Locate the cell with the specified text and output its [x, y] center coordinate. 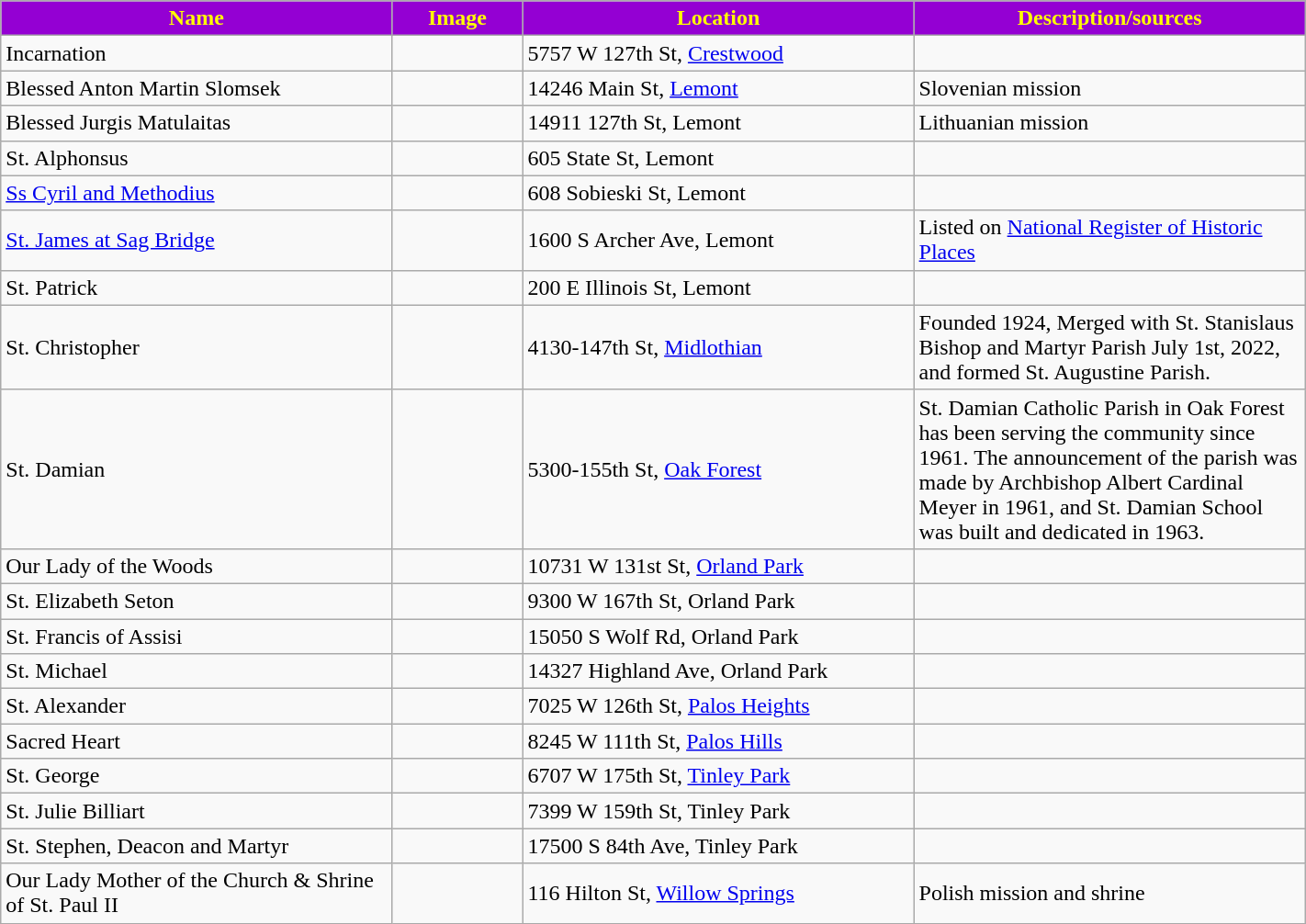
10731 W 131st St, Orland Park [718, 566]
Name [197, 18]
8245 W 111th St, Palos Hills [718, 741]
St. Elizabeth Seton [197, 601]
Location [718, 18]
Ss Cyril and Methodius [197, 193]
Blessed Anton Martin Slomsek [197, 88]
Our Lady Mother of the Church & Shrine of St. Paul II [197, 893]
St. Christopher [197, 347]
St. Alexander [197, 706]
St. Francis of Assisi [197, 637]
14327 Highland Ave, Orland Park [718, 671]
St. George [197, 776]
Image [457, 18]
200 E Illinois St, Lemont [718, 287]
5300-155th St, Oak Forest [718, 468]
St. Damian [197, 468]
6707 W 175th St, Tinley Park [718, 776]
7399 W 159th St, Tinley Park [718, 811]
14246 Main St, Lemont [718, 88]
St. James at Sag Bridge [197, 241]
608 Sobieski St, Lemont [718, 193]
7025 W 126th St, Palos Heights [718, 706]
5757 W 127th St, Crestwood [718, 53]
Our Lady of the Woods [197, 566]
14911 127th St, Lemont [718, 123]
116 Hilton St, Willow Springs [718, 893]
Description/sources [1109, 18]
4130-147th St, Midlothian [718, 347]
Founded 1924, Merged with St. Stanislaus Bishop and Martyr Parish July 1st, 2022, and formed St. Augustine Parish. [1109, 347]
Listed on National Register of Historic Places [1109, 241]
Sacred Heart [197, 741]
Blessed Jurgis Matulaitas [197, 123]
St. Patrick [197, 287]
St. Alphonsus [197, 158]
Lithuanian mission [1109, 123]
9300 W 167th St, Orland Park [718, 601]
St. Stephen, Deacon and Martyr [197, 846]
St. Michael [197, 671]
15050 S Wolf Rd, Orland Park [718, 637]
Polish mission and shrine [1109, 893]
Slovenian mission [1109, 88]
605 State St, Lemont [718, 158]
Incarnation [197, 53]
17500 S 84th Ave, Tinley Park [718, 846]
1600 S Archer Ave, Lemont [718, 241]
St. Julie Billiart [197, 811]
